Search for the cell housing the specified text and yield its [X, Y] center coordinate. 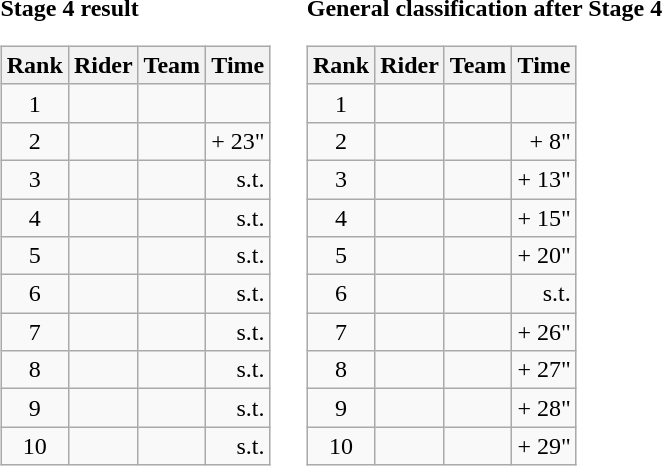
+ 29" [544, 446]
+ 20" [544, 256]
+ 23" [238, 141]
+ 27" [544, 370]
+ 13" [544, 179]
+ 26" [544, 332]
+ 28" [544, 408]
+ 8" [544, 141]
+ 15" [544, 217]
